From the cell containing the given text, extract its center point as (x, y) coordinate. 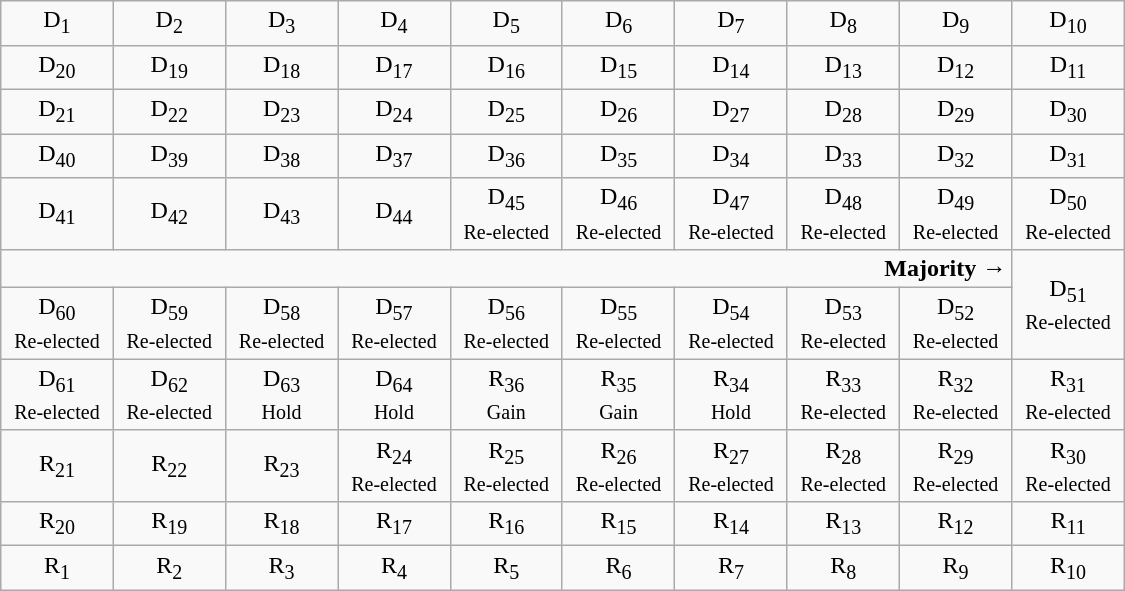
R22 (169, 466)
D44 (394, 214)
D40 (57, 156)
D53Re-elected (843, 324)
D19 (169, 67)
R34Hold (731, 394)
R18 (281, 524)
R25Re-elected (506, 466)
D20 (57, 67)
R36Gain (506, 394)
R14 (731, 524)
D38 (281, 156)
R5 (506, 568)
D2 (169, 23)
R1 (57, 568)
D45Re-elected (506, 214)
D47Re-elected (731, 214)
D58Re-elected (281, 324)
D49Re-elected (955, 214)
D27 (731, 111)
D9 (955, 23)
R17 (394, 524)
D15 (618, 67)
D12 (955, 67)
R9 (955, 568)
R33Re-elected (843, 394)
D36 (506, 156)
R23 (281, 466)
R29Re-elected (955, 466)
D1 (57, 23)
R35Gain (618, 394)
R28Re-elected (843, 466)
R8 (843, 568)
D62Re-elected (169, 394)
D63Hold (281, 394)
R2 (169, 568)
R6 (618, 568)
D51Re-elected (1068, 304)
D11 (1068, 67)
D59Re-elected (169, 324)
D46Re-elected (618, 214)
R13 (843, 524)
R24Re-elected (394, 466)
D31 (1068, 156)
R21 (57, 466)
R20 (57, 524)
D50Re-elected (1068, 214)
D22 (169, 111)
D57Re-elected (394, 324)
R27Re-elected (731, 466)
D32 (955, 156)
D37 (394, 156)
D61Re-elected (57, 394)
D8 (843, 23)
D13 (843, 67)
D60Re-elected (57, 324)
D26 (618, 111)
D10 (1068, 23)
D43 (281, 214)
R3 (281, 568)
D33 (843, 156)
D3 (281, 23)
D24 (394, 111)
D39 (169, 156)
D52Re-elected (955, 324)
D21 (57, 111)
D17 (394, 67)
D28 (843, 111)
R11 (1068, 524)
D16 (506, 67)
D34 (731, 156)
D23 (281, 111)
R15 (618, 524)
R4 (394, 568)
D55Re-elected (618, 324)
D6 (618, 23)
D18 (281, 67)
R16 (506, 524)
Majority → (506, 268)
D14 (731, 67)
D41 (57, 214)
D35 (618, 156)
D30 (1068, 111)
R12 (955, 524)
R26Re-elected (618, 466)
D5 (506, 23)
R7 (731, 568)
D29 (955, 111)
D64Hold (394, 394)
R10 (1068, 568)
D25 (506, 111)
D4 (394, 23)
D54Re-elected (731, 324)
R30Re-elected (1068, 466)
D42 (169, 214)
D7 (731, 23)
D56Re-elected (506, 324)
R32Re-elected (955, 394)
R31Re-elected (1068, 394)
D48Re-elected (843, 214)
R19 (169, 524)
